Scan for the cell matching the given text and deliver its (X, Y) coordinate at center. 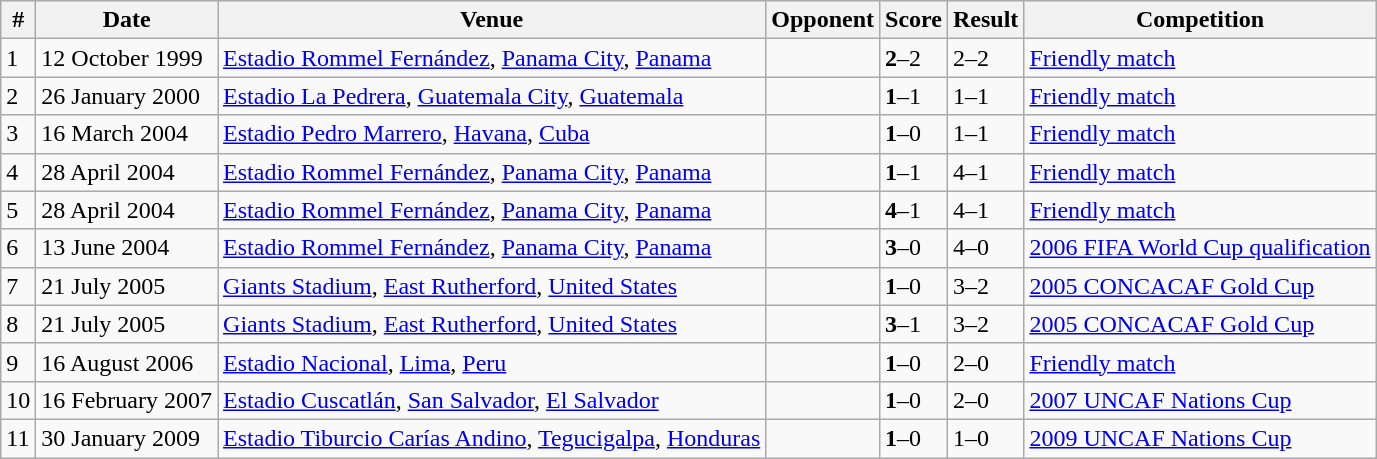
16 March 2004 (127, 134)
# (18, 20)
2007 UNCAF Nations Cup (1200, 400)
9 (18, 362)
Estadio Cuscatlán, San Salvador, El Salvador (492, 400)
Venue (492, 20)
5 (18, 210)
Date (127, 20)
2006 FIFA World Cup qualification (1200, 248)
Result (985, 20)
7 (18, 286)
11 (18, 438)
16 August 2006 (127, 362)
Estadio Pedro Marrero, Havana, Cuba (492, 134)
Estadio Nacional, Lima, Peru (492, 362)
Opponent (823, 20)
3–0 (914, 248)
Estadio La Pedrera, Guatemala City, Guatemala (492, 96)
12 October 1999 (127, 58)
10 (18, 400)
2009 UNCAF Nations Cup (1200, 438)
4–0 (985, 248)
3–1 (914, 324)
4 (18, 172)
26 January 2000 (127, 96)
2 (18, 96)
Score (914, 20)
3 (18, 134)
Competition (1200, 20)
8 (18, 324)
13 June 2004 (127, 248)
1 (18, 58)
6 (18, 248)
30 January 2009 (127, 438)
Estadio Tiburcio Carías Andino, Tegucigalpa, Honduras (492, 438)
16 February 2007 (127, 400)
